Locate the cell with the specified text and output its (X, Y) center coordinate. 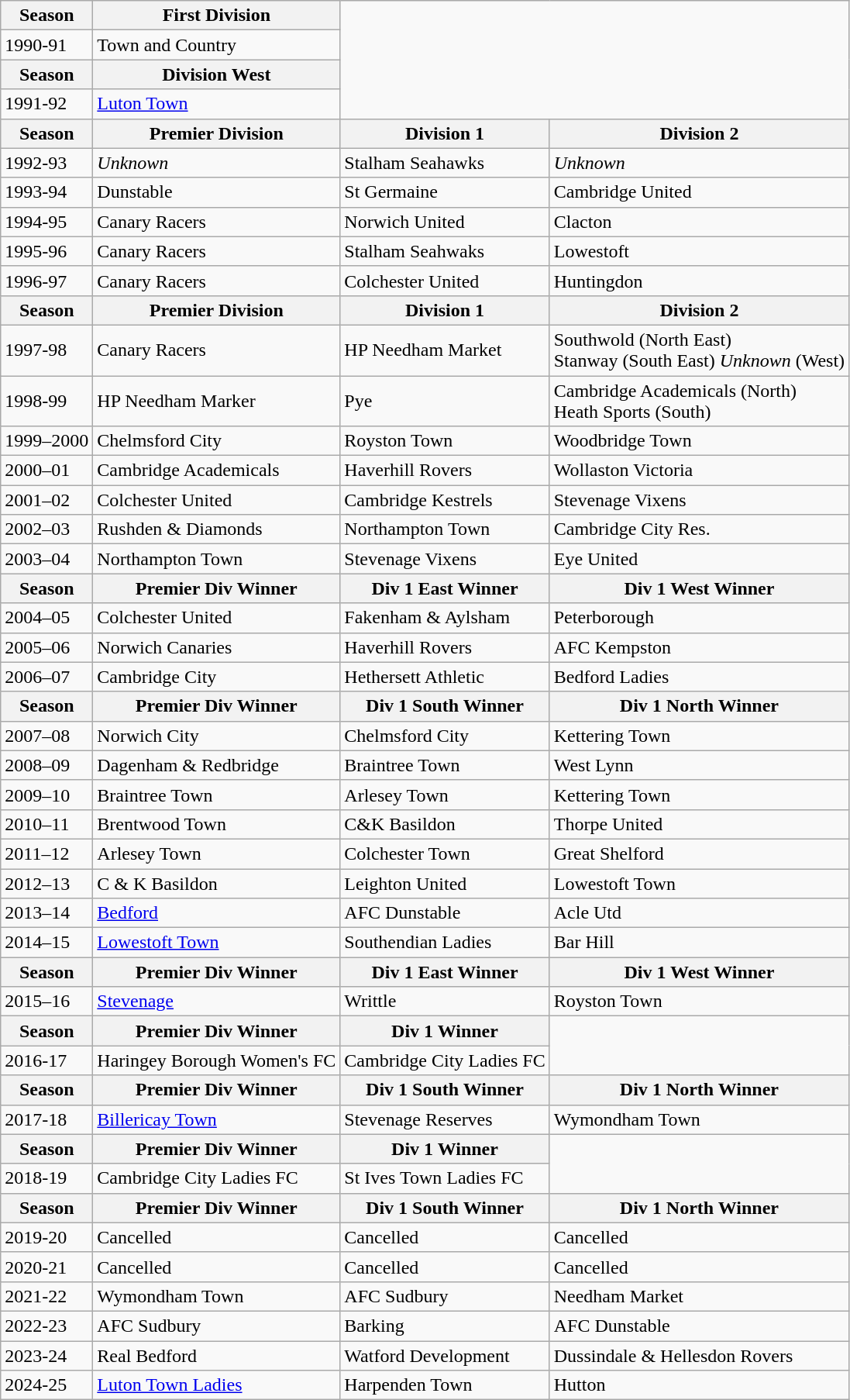
2019-20 (46, 1237)
St Ives Town Ladies FC (445, 1178)
Harpenden Town (445, 1385)
First Division (217, 16)
Stevenage (217, 1002)
Southwold (North East)Stanway (South East) Unknown (West) (699, 350)
Peterborough (699, 618)
St Germaine (445, 192)
Norwich United (445, 222)
2008–09 (46, 765)
Bedford (217, 913)
2013–14 (46, 913)
Thorpe United (699, 824)
Cambridge City (217, 677)
1997-98 (46, 350)
2004–05 (46, 618)
2000–01 (46, 471)
Cambridge United (699, 192)
Huntingdon (699, 281)
2005–06 (46, 647)
Stalham Seahwaks (445, 251)
2020-21 (46, 1267)
Town and Country (217, 45)
HP Needham Marker (217, 400)
2011–12 (46, 853)
Barking (445, 1326)
2018-19 (46, 1178)
Dussindale & Hellesdon Rovers (699, 1356)
2009–10 (46, 795)
2012–13 (46, 883)
Great Shelford (699, 853)
2023-24 (46, 1356)
Leighton United (445, 883)
AFC Kempston (699, 647)
Dagenham & Redbridge (217, 765)
Cambridge Kestrels (445, 500)
Lowestoft (699, 251)
Wollaston Victoria (699, 471)
Woodbridge Town (699, 441)
1993-94 (46, 192)
Real Bedford (217, 1356)
Luton Town Ladies (217, 1385)
Haringey Borough Women's FC (217, 1060)
2002–03 (46, 529)
2024-25 (46, 1385)
1991-92 (46, 104)
1992-93 (46, 163)
Bedford Ladies (699, 677)
Southendian Ladies (445, 943)
1996-97 (46, 281)
1998-99 (46, 400)
Cambridge Academicals (North)Heath Sports (South) (699, 400)
2021-22 (46, 1296)
Hutton (699, 1385)
1994-95 (46, 222)
Cambridge Academicals (217, 471)
Rushden & Diamonds (217, 529)
Watford Development (445, 1356)
West Lynn (699, 765)
Eye United (699, 559)
2022-23 (46, 1326)
2016-17 (46, 1060)
Hethersett Athletic (445, 677)
2017-18 (46, 1119)
2015–16 (46, 1002)
2003–04 (46, 559)
Fakenham & Aylsham (445, 618)
Brentwood Town (217, 824)
Clacton (699, 222)
Cambridge City Res. (699, 529)
Norwich City (217, 736)
Colchester Town (445, 853)
1995-96 (46, 251)
Pye (445, 400)
Dunstable (217, 192)
C&K Basildon (445, 824)
2010–11 (46, 824)
Luton Town (217, 104)
Writtle (445, 1002)
Billericay Town (217, 1119)
Acle Utd (699, 913)
2007–08 (46, 736)
Bar Hill (699, 943)
Stalham Seahawks (445, 163)
HP Needham Market (445, 350)
Needham Market (699, 1296)
Norwich Canaries (217, 647)
2014–15 (46, 943)
Stevenage Reserves (445, 1119)
Division West (217, 74)
2006–07 (46, 677)
1990-91 (46, 45)
2001–02 (46, 500)
1999–2000 (46, 441)
C & K Basildon (217, 883)
